Locate the cell with the specified text and output its [X, Y] center coordinate. 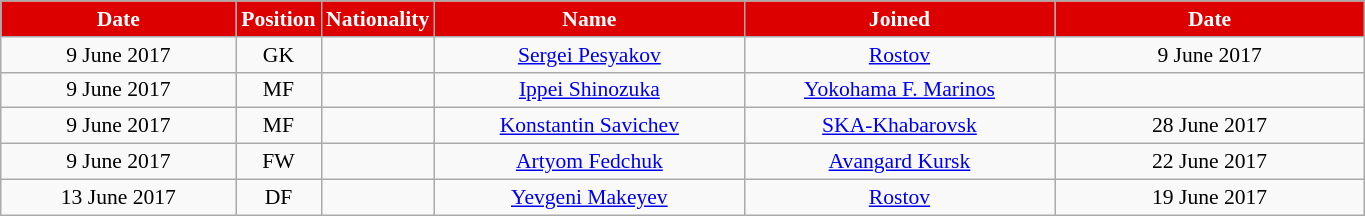
Ippei Shinozuka [589, 90]
Artyom Fedchuk [589, 162]
28 June 2017 [1210, 126]
Yokohama F. Marinos [899, 90]
DF [278, 197]
Yevgeni Makeyev [589, 197]
GK [278, 55]
Name [589, 19]
Joined [899, 19]
19 June 2017 [1210, 197]
FW [278, 162]
Konstantin Savichev [589, 126]
Position [278, 19]
22 June 2017 [1210, 162]
13 June 2017 [118, 197]
Nationality [378, 19]
SKA-Khabarovsk [899, 126]
Avangard Kursk [899, 162]
Sergei Pesyakov [589, 55]
